Locate the cell with the specified text and output its (X, Y) center coordinate. 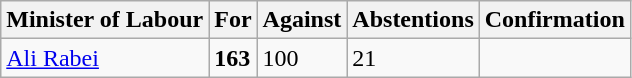
21 (413, 58)
Ali Rabei (105, 58)
Against (302, 20)
163 (233, 58)
Confirmation (554, 20)
Minister of Labour (105, 20)
For (233, 20)
Abstentions (413, 20)
100 (302, 58)
